Capture the cell that displays the provided text and extract its (x, y) central coordinate. 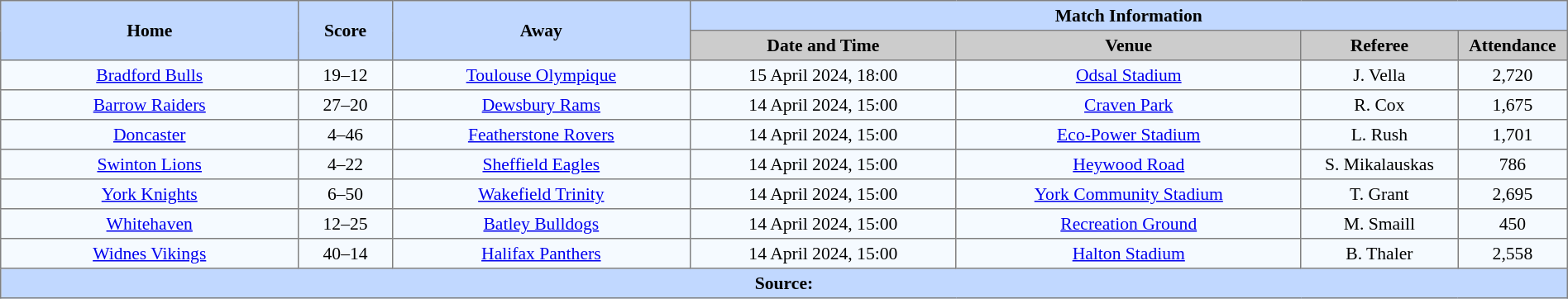
S. Mikalauskas (1379, 164)
2,695 (1513, 194)
T. Grant (1379, 194)
12–25 (346, 224)
York Knights (150, 194)
27–20 (346, 105)
Craven Park (1128, 105)
Batley Bulldogs (541, 224)
2,558 (1513, 254)
1,701 (1513, 135)
Home (150, 31)
6–50 (346, 194)
Date and Time (823, 45)
J. Vella (1379, 75)
Score (346, 31)
L. Rush (1379, 135)
B. Thaler (1379, 254)
Whitehaven (150, 224)
Referee (1379, 45)
Wakefield Trinity (541, 194)
Swinton Lions (150, 164)
450 (1513, 224)
4–22 (346, 164)
Halifax Panthers (541, 254)
Heywood Road (1128, 164)
786 (1513, 164)
R. Cox (1379, 105)
1,675 (1513, 105)
Match Information (1128, 16)
Source: (784, 283)
Away (541, 31)
2,720 (1513, 75)
Widnes Vikings (150, 254)
Venue (1128, 45)
Attendance (1513, 45)
15 April 2024, 18:00 (823, 75)
Eco-Power Stadium (1128, 135)
Recreation Ground (1128, 224)
Odsal Stadium (1128, 75)
Dewsbury Rams (541, 105)
M. Smaill (1379, 224)
19–12 (346, 75)
Halton Stadium (1128, 254)
4–46 (346, 135)
Barrow Raiders (150, 105)
Featherstone Rovers (541, 135)
Sheffield Eagles (541, 164)
Toulouse Olympique (541, 75)
Bradford Bulls (150, 75)
Doncaster (150, 135)
40–14 (346, 254)
York Community Stadium (1128, 194)
